Identify which cell holds the provided text, then report its [x, y] central coordinate. 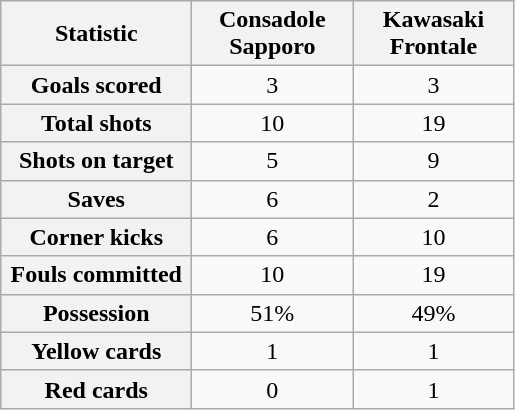
Goals scored [96, 85]
0 [272, 389]
Fouls committed [96, 275]
2 [434, 199]
Yellow cards [96, 351]
Corner kicks [96, 237]
Possession [96, 313]
9 [434, 161]
5 [272, 161]
Total shots [96, 123]
51% [272, 313]
Saves [96, 199]
Red cards [96, 389]
Shots on target [96, 161]
Statistic [96, 34]
49% [434, 313]
Consadole Sapporo [272, 34]
Kawasaki Frontale [434, 34]
